Provide the (x, y) coordinate of the cell's center where the given text is located.  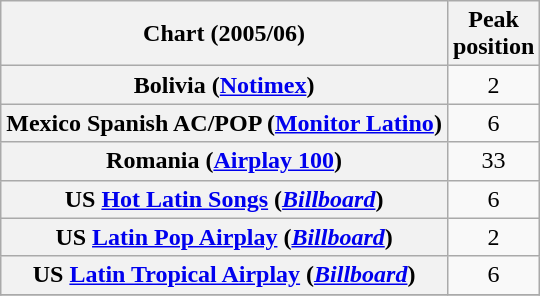
US Hot Latin Songs (Billboard) (224, 199)
Chart (2005/06) (224, 34)
Peakposition (493, 34)
Bolivia (Notimex) (224, 85)
33 (493, 161)
Romania (Airplay 100) (224, 161)
Mexico Spanish AC/POP (Monitor Latino) (224, 123)
US Latin Pop Airplay (Billboard) (224, 237)
US Latin Tropical Airplay (Billboard) (224, 275)
